Return the [X, Y] coordinate for the center point of the cell that contains the specified text.  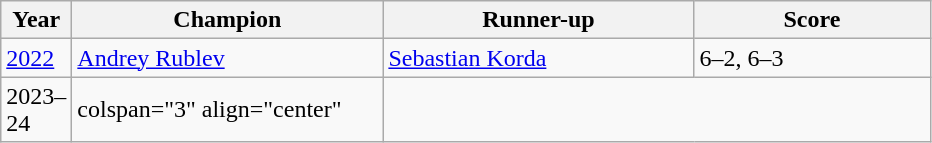
Champion [228, 20]
colspan="3" align="center" [228, 110]
Score [812, 20]
Sebastian Korda [538, 58]
2023–24 [36, 110]
Andrey Rublev [228, 58]
Runner-up [538, 20]
2022 [36, 58]
Year [36, 20]
6–2, 6–3 [812, 58]
